For the text-containing cell, return its midpoint in (X, Y) coordinate format. 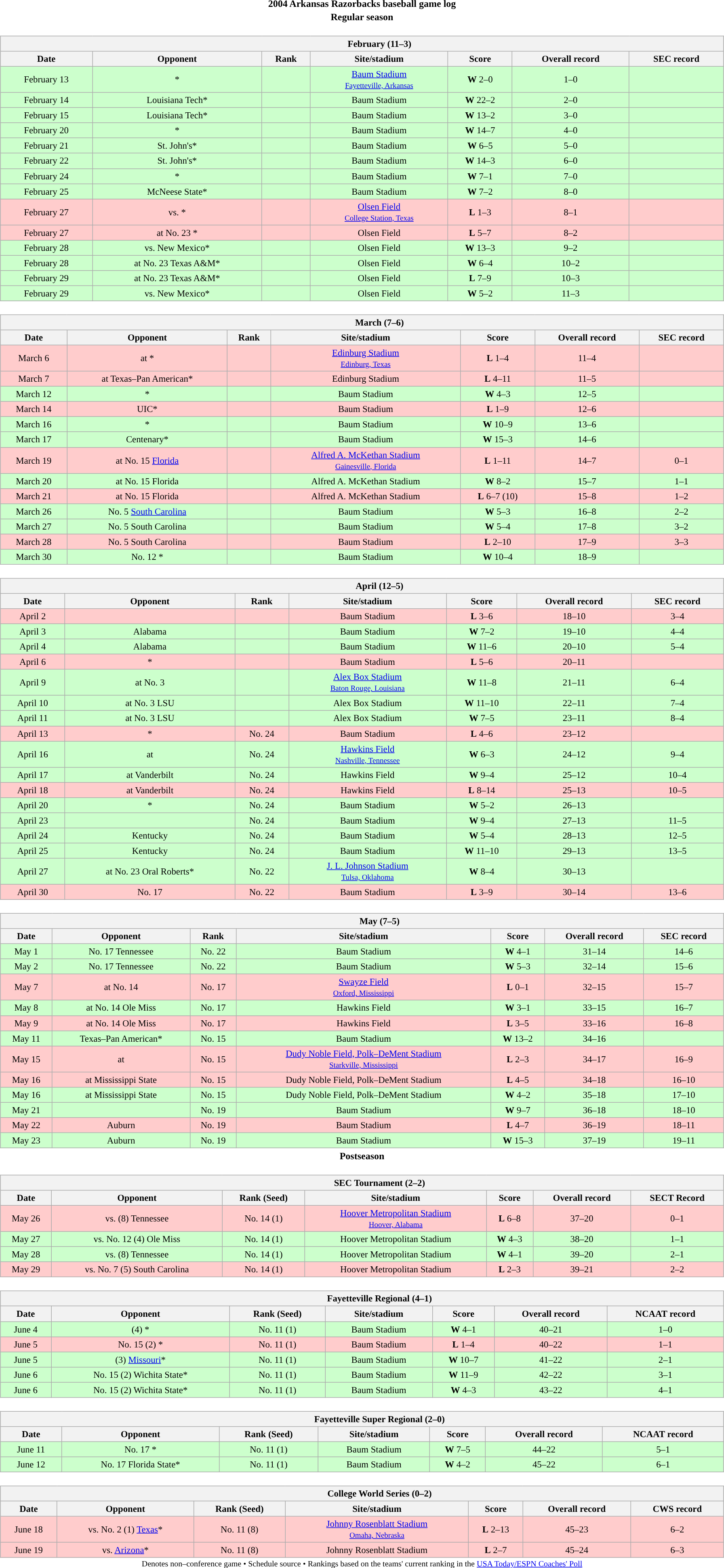
45–24 (577, 1550)
8–4 (677, 718)
22–11 (574, 703)
March 27 (34, 526)
W 11–9 (463, 1375)
8–0 (570, 191)
34–16 (594, 1038)
20–10 (574, 647)
Baum StadiumFayetteville, Arkansas (379, 79)
5–1 (663, 1449)
February 25 (46, 191)
February 14 (46, 100)
25–13 (574, 790)
March 26 (34, 511)
June 11 (31, 1449)
30–14 (574, 892)
L 1–11 (498, 460)
5–0 (570, 146)
1–2 (681, 496)
Swayze FieldOxford, Mississippi (364, 987)
36–19 (594, 1125)
29–13 (574, 851)
vs. No. 2 (1) Texas* (125, 1529)
L 4–5 (518, 1080)
13–5 (677, 851)
14–7 (587, 460)
19–11 (684, 1140)
April 13 (33, 734)
June 12 (31, 1465)
UIC* (147, 409)
45–23 (577, 1529)
May 2 (26, 967)
April 6 (33, 662)
24–12 (574, 755)
25–12 (574, 775)
W 11–6 (482, 647)
College World Series (0–2) (362, 1494)
April 4 (33, 647)
17–9 (587, 542)
39–20 (582, 1255)
No. 15 (2) * (140, 1344)
26–13 (574, 805)
CWS record (677, 1509)
3–1 (666, 1375)
19–10 (574, 631)
No. 17 Florida State* (141, 1465)
5–4 (677, 647)
L 7–9 (480, 278)
L 3–6 (482, 616)
4–1 (666, 1390)
at Texas–Pan American* (147, 379)
6–3 (677, 1550)
Alfred A. McKethan StadiumGainesville, Florida (366, 460)
7–4 (677, 703)
L 1–9 (498, 409)
April 17 (33, 775)
June 19 (29, 1550)
11–4 (587, 358)
W 2–0 (480, 79)
16–7 (684, 1008)
May 1 (26, 952)
March (7–6) (362, 322)
L 5–6 (482, 662)
11–3 (570, 293)
31–14 (594, 952)
9–2 (570, 248)
32–14 (594, 967)
W 10–9 (498, 425)
Centenary* (147, 439)
L 3–5 (518, 1023)
10–3 (570, 278)
W 13–3 (480, 248)
W 8–4 (482, 872)
35–18 (594, 1095)
Johnny Rosenblatt StadiumOmaha, Nebraska (377, 1529)
17–10 (684, 1095)
May 23 (26, 1140)
May 29 (26, 1270)
L 3–9 (482, 892)
Edinburg Stadium (366, 379)
April 18 (33, 790)
March 12 (34, 394)
42–22 (551, 1375)
2–0 (570, 100)
March 14 (34, 409)
No. 17 * (141, 1449)
at * (147, 358)
L 2–7 (496, 1550)
40–22 (551, 1344)
Edinburg StadiumEdinburg, Texas (366, 358)
J. L. Johnson StadiumTulsa, Oklahoma (368, 872)
April 27 (33, 872)
March 6 (34, 358)
4–4 (677, 631)
SECT Record (677, 1198)
10–5 (677, 790)
April 23 (33, 820)
6–4 (677, 683)
8–2 (570, 233)
Texas–Pan American* (121, 1038)
April 9 (33, 683)
May 27 (26, 1239)
L 1–3 (480, 212)
W 6–5 (480, 146)
at No. 3 (150, 683)
April 2 (33, 616)
36–18 (594, 1110)
February 13 (46, 79)
41–22 (551, 1360)
April 10 (33, 703)
McNeese State* (177, 191)
L 5–7 (480, 233)
March 21 (34, 496)
(3) Missouri* (140, 1360)
38–20 (582, 1239)
February 22 (46, 161)
March 17 (34, 439)
Johnny Rosenblatt Stadium (377, 1550)
April 25 (33, 851)
17–8 (587, 526)
23–12 (574, 734)
March 16 (34, 425)
April (12–5) (362, 586)
3–0 (570, 116)
W 14–3 (480, 161)
3–3 (681, 542)
Alex Box StadiumBaton Rouge, Louisiana (368, 683)
3–4 (677, 616)
Hoover Metropolitan StadiumHoover, Alabama (396, 1218)
37–19 (594, 1140)
43–22 (551, 1390)
February 21 (46, 146)
at No. 14 (121, 987)
6–2 (677, 1529)
May 9 (26, 1023)
9–4 (677, 755)
April 30 (33, 892)
February 20 (46, 130)
vs. Arizona* (125, 1550)
34–17 (594, 1059)
February (11–3) (362, 44)
March 7 (34, 379)
L 4–11 (498, 379)
12–6 (587, 409)
May 7 (26, 987)
vs. * (177, 212)
6–1 (663, 1465)
W 10–7 (463, 1360)
May 26 (26, 1218)
15–8 (587, 496)
Hawkins FieldNashville, Tennessee (368, 755)
W 8–2 (498, 481)
February 15 (46, 116)
Dudy Noble Field, Polk–DeMent StadiumStarkville, Mississippi (364, 1059)
15–6 (684, 967)
16–9 (684, 1059)
May 11 (26, 1038)
March 20 (34, 481)
(4) * (140, 1329)
April 16 (33, 755)
May (7–5) (362, 921)
32–15 (594, 987)
Olsen FieldCollege Station, Texas (379, 212)
40–21 (551, 1329)
L 4–7 (518, 1125)
vs. No. 7 (5) South Carolina (137, 1270)
SEC Tournament (2–2) (362, 1183)
L 6–8 (510, 1218)
8–1 (570, 212)
33–15 (594, 1008)
March 28 (34, 542)
Fayetteville Regional (4–1) (362, 1299)
W 14–7 (480, 130)
at No. 23 * (177, 233)
vs. No. 12 (4) Ole Miss (137, 1239)
March 19 (34, 460)
L 2–13 (496, 1529)
April 11 (33, 718)
L 0–1 (518, 987)
10–2 (570, 263)
W 6–3 (482, 755)
44–22 (544, 1449)
Fayetteville Super Regional (2–0) (362, 1419)
3–2 (681, 526)
April 20 (33, 805)
L 2–10 (498, 542)
33–16 (594, 1023)
23–11 (574, 718)
20–11 (574, 662)
February 24 (46, 176)
W 11–8 (482, 683)
18–9 (587, 557)
37–20 (582, 1218)
L 4–6 (482, 734)
May 28 (26, 1255)
June 4 (26, 1329)
April 24 (33, 836)
April 3 (33, 631)
39–21 (582, 1270)
18–11 (684, 1125)
W 7–1 (480, 176)
No. 12 * (147, 557)
10–4 (677, 775)
W 6–4 (480, 263)
30–13 (574, 872)
at No. 23 Oral Roberts* (150, 872)
May 21 (26, 1110)
May 8 (26, 1008)
4–0 (570, 130)
27–13 (574, 820)
6–0 (570, 161)
June 18 (29, 1529)
W 3–1 (518, 1008)
45–22 (544, 1465)
March 30 (34, 557)
W 22–2 (480, 100)
W 10–4 (498, 557)
May 15 (26, 1059)
28–13 (574, 836)
W 9–7 (518, 1110)
21–11 (574, 683)
34–18 (594, 1080)
7–0 (570, 176)
16–10 (684, 1080)
L 6–7 (10) (498, 496)
L 8–14 (482, 790)
May 22 (26, 1125)
